Locate the cell with the specified text and output its [X, Y] center coordinate. 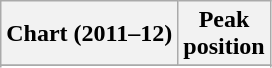
Chart (2011–12) [90, 34]
Peakposition [224, 34]
